Pinpoint the cell where the given text exists, returning its (x, y) midpoint coordinate. 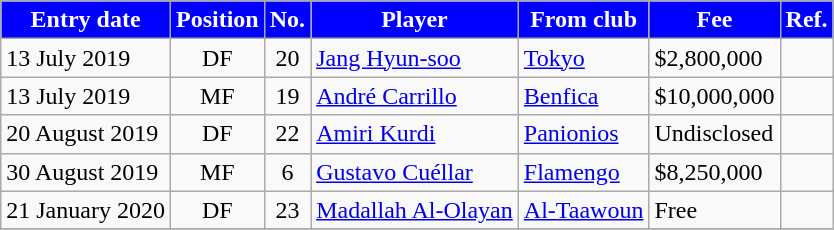
Panionios (584, 134)
André Carrillo (415, 96)
Gustavo Cuéllar (415, 172)
Tokyo (584, 58)
Jang Hyun-soo (415, 58)
Free (714, 210)
$8,250,000 (714, 172)
19 (287, 96)
20 August 2019 (86, 134)
30 August 2019 (86, 172)
22 (287, 134)
Benfica (584, 96)
Entry date (86, 20)
Position (217, 20)
21 January 2020 (86, 210)
From club (584, 20)
Ref. (806, 20)
Madallah Al-Olayan (415, 210)
23 (287, 210)
$2,800,000 (714, 58)
Fee (714, 20)
Player (415, 20)
Flamengo (584, 172)
Amiri Kurdi (415, 134)
Undisclosed (714, 134)
$10,000,000 (714, 96)
20 (287, 58)
6 (287, 172)
No. (287, 20)
Al-Taawoun (584, 210)
